Identify which cell holds the provided text, then report its (X, Y) central coordinate. 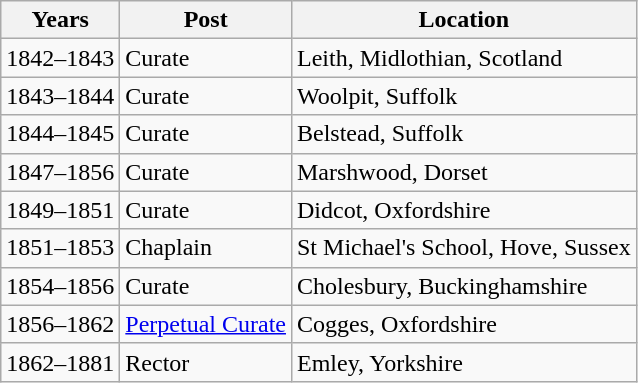
1847–1856 (60, 172)
St Michael's School, Hove, Sussex (464, 248)
1849–1851 (60, 210)
1854–1856 (60, 286)
Marshwood, Dorset (464, 172)
1842–1843 (60, 58)
1856–1862 (60, 324)
1862–1881 (60, 362)
Woolpit, Suffolk (464, 96)
Years (60, 20)
1843–1844 (60, 96)
Cholesbury, Buckinghamshire (464, 286)
Cogges, Oxfordshire (464, 324)
Leith, Midlothian, Scotland (464, 58)
Didcot, Oxfordshire (464, 210)
Perpetual Curate (206, 324)
1851–1853 (60, 248)
Location (464, 20)
Chaplain (206, 248)
Belstead, Suffolk (464, 134)
Post (206, 20)
Rector (206, 362)
1844–1845 (60, 134)
Emley, Yorkshire (464, 362)
